Extract the (x, y) coordinate from the center of the cell holding the provided text.  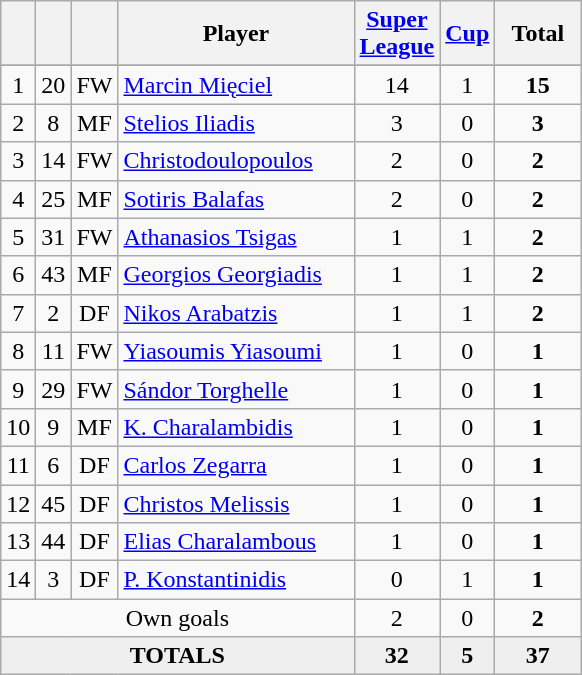
7 (18, 313)
Nikos Arabatzis (236, 313)
31 (54, 237)
20 (54, 85)
25 (54, 199)
Marcin Mięciel (236, 85)
TOTALS (178, 656)
Christodoulopoulos (236, 161)
Cup (468, 34)
Sotiris Balafas (236, 199)
Yiasoumis Yiasoumi (236, 351)
Carlos Zegarra (236, 465)
43 (54, 275)
Sándor Torghelle (236, 389)
Total (538, 34)
15 (538, 85)
Elias Charalambous (236, 542)
45 (54, 503)
Stelios Iliadis (236, 123)
29 (54, 389)
Super League (397, 34)
Own goals (178, 618)
37 (538, 656)
10 (18, 427)
44 (54, 542)
K. Charalambidis (236, 427)
32 (397, 656)
Player (236, 34)
P. Konstantinidis (236, 580)
12 (18, 503)
Athanasios Tsigas (236, 237)
Georgios Georgiadis (236, 275)
13 (18, 542)
4 (18, 199)
Christos Melissis (236, 503)
